Pinpoint the cell where the given text exists, returning its [X, Y] midpoint coordinate. 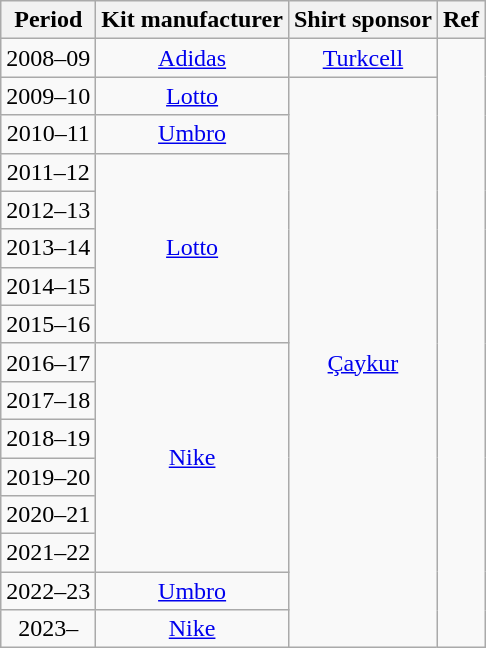
2020–21 [48, 515]
Turkcell [362, 58]
2014–15 [48, 286]
2010–11 [48, 134]
2012–13 [48, 210]
Kit manufacturer [192, 20]
2015–16 [48, 324]
2016–17 [48, 362]
2008–09 [48, 58]
Ref [462, 20]
2022–23 [48, 591]
Çaykur [362, 362]
Period [48, 20]
Shirt sponsor [362, 20]
2017–18 [48, 400]
2011–12 [48, 172]
2018–19 [48, 438]
2023– [48, 629]
Adidas [192, 58]
2009–10 [48, 96]
2013–14 [48, 248]
2021–22 [48, 553]
2019–20 [48, 477]
